For the text-containing cell, return its midpoint in [X, Y] coordinate format. 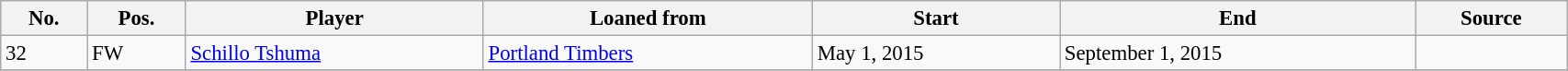
Start [935, 18]
September 1, 2015 [1238, 53]
Source [1492, 18]
Loaned from [648, 18]
Schillo Tshuma [334, 53]
May 1, 2015 [935, 53]
Player [334, 18]
Pos. [136, 18]
End [1238, 18]
FW [136, 53]
32 [44, 53]
No. [44, 18]
Portland Timbers [648, 53]
